Scan for the cell matching the given text and deliver its [X, Y] coordinate at center. 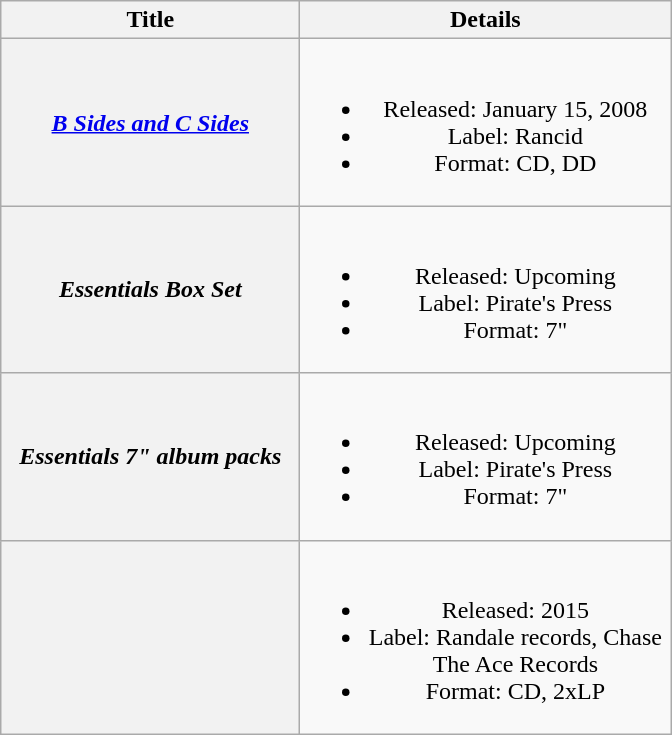
B Sides and C Sides [150, 122]
Essentials Box Set [150, 290]
Released: 2015Label: Randale records, Chase The Ace RecordsFormat: CD, 2xLP [486, 637]
Released: January 15, 2008Label: RancidFormat: CD, DD [486, 122]
Details [486, 20]
Title [150, 20]
Essentials 7" album packs [150, 456]
